Detect which cell encompasses the target text, then output its (X, Y) center coordinate. 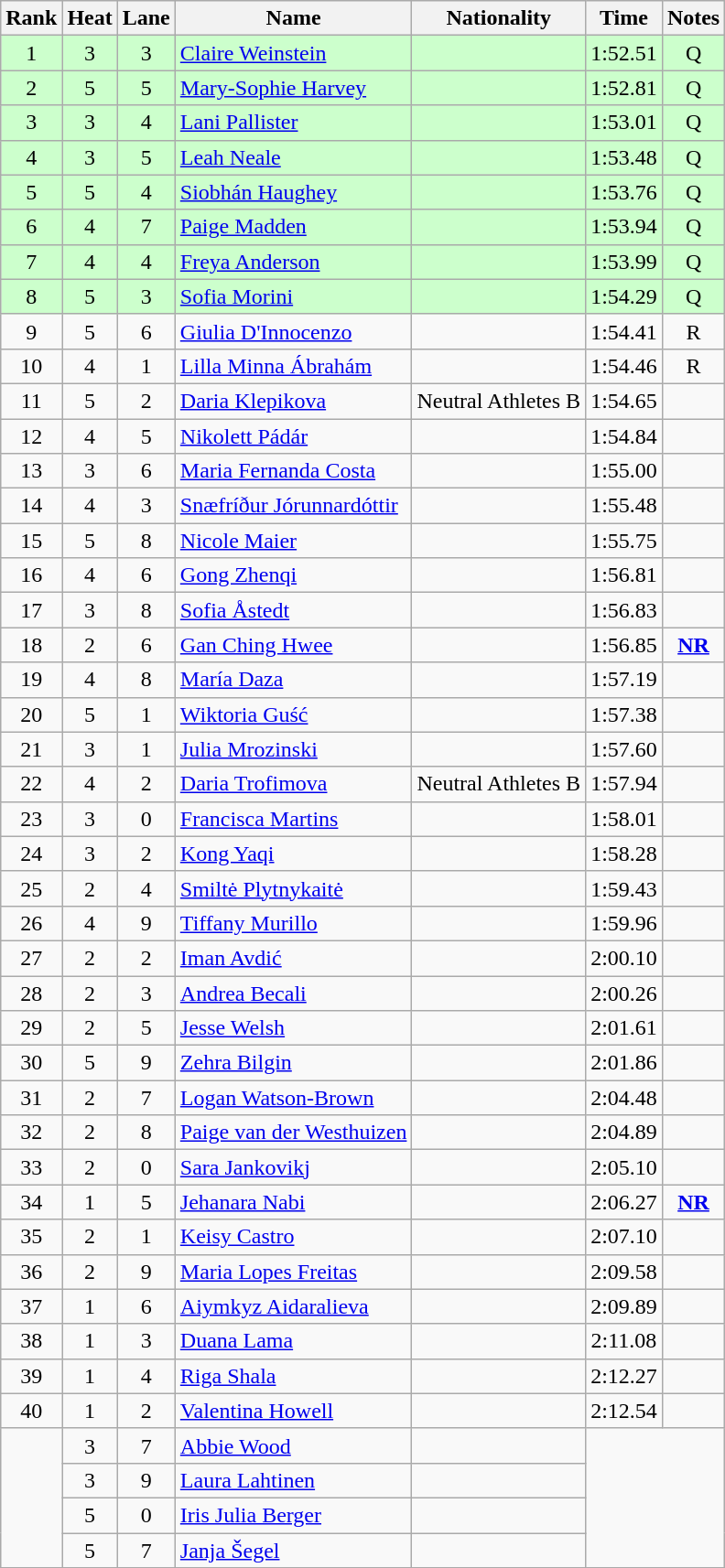
Valentina Howell (293, 1411)
Laura Lahtinen (293, 1480)
1:57.19 (624, 680)
Paige van der Westhuizen (293, 1133)
Paige Madden (293, 227)
Rank (31, 18)
31 (31, 1098)
1:55.48 (624, 506)
33 (31, 1167)
Riga Shala (293, 1376)
Snæfríður Jórunnardóttir (293, 506)
Leah Neale (293, 157)
1:54.46 (624, 366)
2:09.89 (624, 1306)
20 (31, 714)
1:54.84 (624, 436)
19 (31, 680)
37 (31, 1306)
32 (31, 1133)
2:04.89 (624, 1133)
Lilla Minna Ábrahám (293, 366)
36 (31, 1272)
1:56.85 (624, 645)
Freya Anderson (293, 262)
13 (31, 471)
2:06.27 (624, 1202)
Notes (693, 18)
1:53.01 (624, 123)
2:04.48 (624, 1098)
16 (31, 575)
Janja Šegel (293, 1551)
26 (31, 923)
1:52.81 (624, 88)
10 (31, 366)
35 (31, 1237)
Iris Julia Berger (293, 1515)
Lane (146, 18)
1:58.28 (624, 854)
Jesse Welsh (293, 1028)
27 (31, 958)
11 (31, 401)
1:57.94 (624, 784)
21 (31, 749)
Mary-Sophie Harvey (293, 88)
Smiltė Plytnykaitė (293, 888)
1:52.51 (624, 53)
2:01.86 (624, 1063)
1:55.75 (624, 541)
2:09.58 (624, 1272)
18 (31, 645)
2:07.10 (624, 1237)
1:53.48 (624, 157)
2:11.08 (624, 1341)
1:56.83 (624, 610)
Lani Pallister (293, 123)
2:12.27 (624, 1376)
38 (31, 1341)
Nationality (499, 18)
Nikolett Pádár (293, 436)
39 (31, 1376)
1:56.81 (624, 575)
Siobhán Haughey (293, 192)
Abbie Wood (293, 1445)
Claire Weinstein (293, 53)
Giulia D'Innocenzo (293, 331)
1:59.96 (624, 923)
1:57.38 (624, 714)
34 (31, 1202)
1:59.43 (624, 888)
Iman Avdić (293, 958)
22 (31, 784)
Aiymkyz Aidaralieva (293, 1306)
1:54.65 (624, 401)
Jehanara Nabi (293, 1202)
12 (31, 436)
29 (31, 1028)
1:53.94 (624, 227)
1:54.41 (624, 331)
1:57.60 (624, 749)
María Daza (293, 680)
Logan Watson-Brown (293, 1098)
Julia Mrozinski (293, 749)
Daria Trofimova (293, 784)
17 (31, 610)
Tiffany Murillo (293, 923)
Keisy Castro (293, 1237)
2:00.10 (624, 958)
24 (31, 854)
Heat (90, 18)
Sofia Åstedt (293, 610)
1:53.99 (624, 262)
Wiktoria Guść (293, 714)
Gong Zhenqi (293, 575)
1:58.01 (624, 819)
Gan Ching Hwee (293, 645)
23 (31, 819)
Francisca Martins (293, 819)
Duana Lama (293, 1341)
Kong Yaqi (293, 854)
2:01.61 (624, 1028)
2:12.54 (624, 1411)
Sara Jankovikj (293, 1167)
Sofia Morini (293, 296)
Maria Lopes Freitas (293, 1272)
Maria Fernanda Costa (293, 471)
40 (31, 1411)
14 (31, 506)
Time (624, 18)
15 (31, 541)
Zehra Bilgin (293, 1063)
Nicole Maier (293, 541)
Name (293, 18)
2:00.26 (624, 993)
1:55.00 (624, 471)
2:05.10 (624, 1167)
Andrea Becali (293, 993)
25 (31, 888)
1:54.29 (624, 296)
Daria Klepikova (293, 401)
1:53.76 (624, 192)
28 (31, 993)
30 (31, 1063)
